Find where the given text appears and provide that cell's center as [X, Y] coordinate. 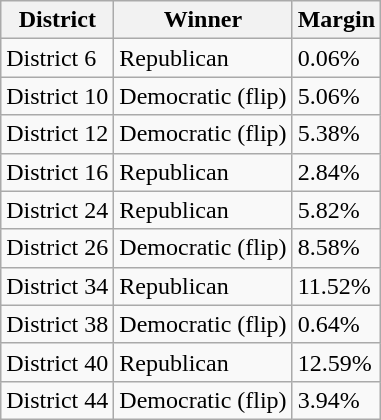
8.58% [336, 248]
District 10 [58, 96]
3.94% [336, 400]
Winner [203, 20]
2.84% [336, 172]
0.64% [336, 324]
District 38 [58, 324]
District 16 [58, 172]
District 26 [58, 248]
District 40 [58, 362]
11.52% [336, 286]
Margin [336, 20]
District 24 [58, 210]
5.06% [336, 96]
5.38% [336, 134]
0.06% [336, 58]
5.82% [336, 210]
12.59% [336, 362]
District 44 [58, 400]
District 6 [58, 58]
District 12 [58, 134]
District [58, 20]
District 34 [58, 286]
